Extract the (X, Y) coordinate from the center of the cell holding the provided text.  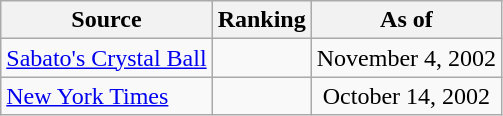
November 4, 2002 (406, 58)
New York Times (106, 96)
Ranking (262, 20)
Sabato's Crystal Ball (106, 58)
As of (406, 20)
Source (106, 20)
October 14, 2002 (406, 96)
